Provide the (X, Y) coordinate of the cell's center where the given text is located.  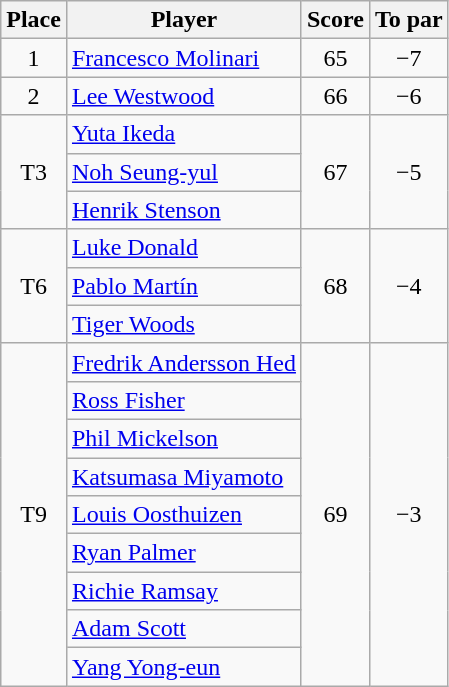
1 (34, 58)
T6 (34, 286)
Adam Scott (184, 629)
Player (184, 20)
Louis Oosthuizen (184, 515)
Fredrik Andersson Hed (184, 362)
Henrik Stenson (184, 210)
Katsumasa Miyamoto (184, 477)
To par (408, 20)
2 (34, 96)
Noh Seung-yul (184, 172)
−5 (408, 172)
65 (335, 58)
Francesco Molinari (184, 58)
Richie Ramsay (184, 591)
−6 (408, 96)
Lee Westwood (184, 96)
−4 (408, 286)
Ross Fisher (184, 400)
Phil Mickelson (184, 438)
Tiger Woods (184, 324)
Pablo Martín (184, 286)
T9 (34, 514)
67 (335, 172)
66 (335, 96)
−3 (408, 514)
69 (335, 514)
68 (335, 286)
Place (34, 20)
Luke Donald (184, 248)
Score (335, 20)
Yang Yong-eun (184, 667)
Ryan Palmer (184, 553)
Yuta Ikeda (184, 134)
−7 (408, 58)
T3 (34, 172)
